From the cell containing the given text, extract its center point as (x, y) coordinate. 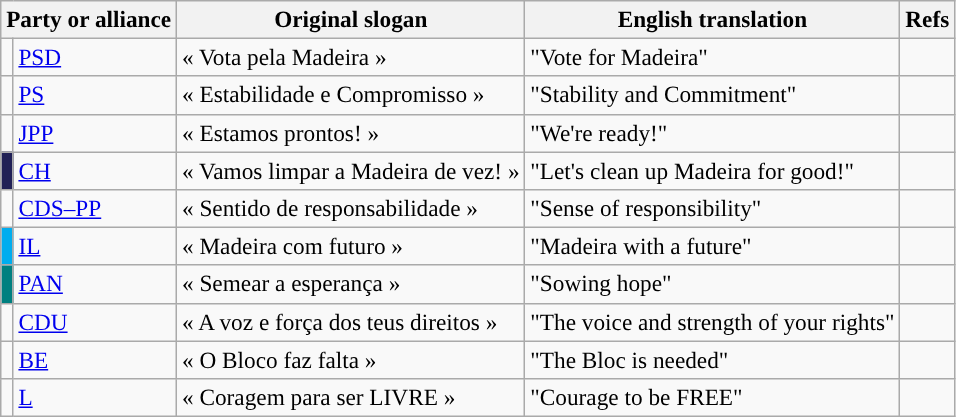
« Estabilidade e Compromisso » (351, 95)
« Sentido de responsabilidade » (351, 208)
PSD (95, 57)
"Stability and Commitment" (712, 95)
"Sense of responsibility" (712, 208)
CDS–PP (95, 208)
« Coragem para ser LIVRE » (351, 397)
« Semear a esperança » (351, 284)
"We're ready!" (712, 133)
JPP (95, 133)
"Madeira with a future" (712, 246)
"Sowing hope" (712, 284)
« Vamos limpar a Madeira de vez! » (351, 170)
"Vote for Madeira" (712, 57)
"Courage to be FREE" (712, 397)
Party or alliance (89, 19)
IL (95, 246)
« A voz e força dos teus direitos » (351, 322)
Refs (928, 19)
CDU (95, 322)
"The Bloc is needed" (712, 359)
English translation (712, 19)
PAN (95, 284)
L (95, 397)
Original slogan (351, 19)
CH (95, 170)
« Estamos prontos! » (351, 133)
PS (95, 95)
"The voice and strength of your rights" (712, 322)
« Madeira com futuro » (351, 246)
« Vota pela Madeira » (351, 57)
"Let's clean up Madeira for good!" (712, 170)
BE (95, 359)
« O Bloco faz falta » (351, 359)
